Search for the cell housing the specified text and yield its (x, y) center coordinate. 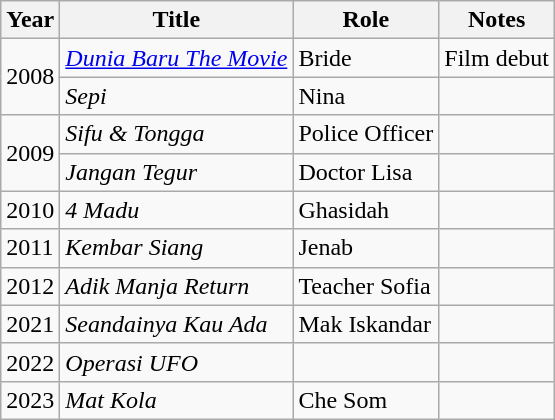
2023 (30, 400)
Year (30, 20)
Role (366, 20)
Operasi UFO (176, 362)
Jenab (366, 248)
2010 (30, 210)
4 Madu (176, 210)
Jangan Tegur (176, 172)
Mat Kola (176, 400)
Che Som (366, 400)
Adik Manja Return (176, 286)
2011 (30, 248)
Mak Iskandar (366, 324)
2022 (30, 362)
Seandainya Kau Ada (176, 324)
Dunia Baru The Movie (176, 58)
2008 (30, 77)
Sepi (176, 96)
Teacher Sofia (366, 286)
2021 (30, 324)
2012 (30, 286)
Police Officer (366, 134)
Film debut (497, 58)
Kembar Siang (176, 248)
2009 (30, 153)
Nina (366, 96)
Bride (366, 58)
Ghasidah (366, 210)
Title (176, 20)
Doctor Lisa (366, 172)
Notes (497, 20)
Sifu & Tongga (176, 134)
